Scan for the cell matching the given text and deliver its (x, y) coordinate at center. 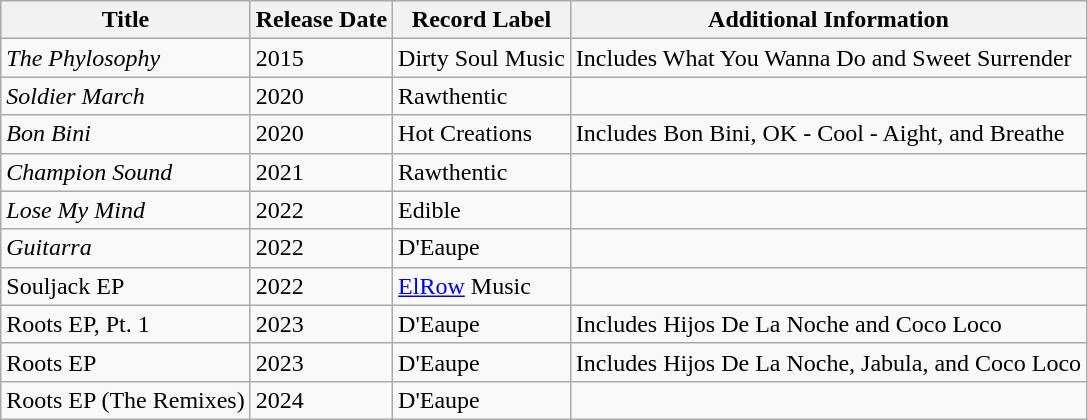
Includes Bon Bini, OK - Cool - Aight, and Breathe (828, 134)
Includes What You Wanna Do and Sweet Surrender (828, 58)
Roots EP (The Remixes) (126, 400)
Bon Bini (126, 134)
Dirty Soul Music (482, 58)
Includes Hijos De La Noche and Coco Loco (828, 324)
2015 (321, 58)
Release Date (321, 20)
Roots EP, Pt. 1 (126, 324)
Guitarra (126, 248)
Soldier March (126, 96)
Champion Sound (126, 172)
Additional Information (828, 20)
2024 (321, 400)
Includes Hijos De La Noche, Jabula, and Coco Loco (828, 362)
Title (126, 20)
The Phylosophy (126, 58)
Souljack EP (126, 286)
2021 (321, 172)
Edible (482, 210)
Roots EP (126, 362)
ElRow Music (482, 286)
Lose My Mind (126, 210)
Hot Creations (482, 134)
Record Label (482, 20)
